Capture the cell that displays the provided text and extract its [x, y] central coordinate. 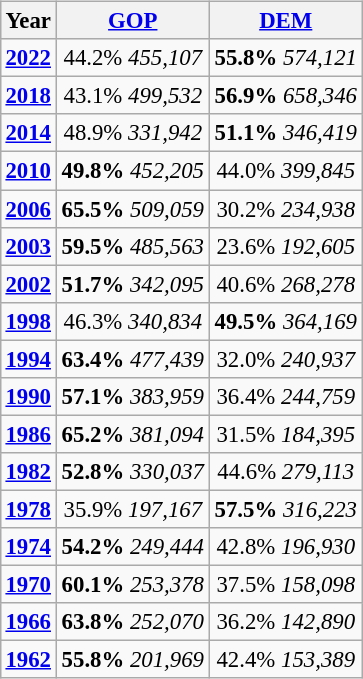
54.2% 249,444 [132, 547]
55.8% 574,121 [286, 58]
56.9% 658,346 [286, 96]
2022 [28, 58]
44.6% 279,113 [286, 472]
43.1% 499,532 [132, 96]
2006 [28, 209]
36.2% 142,890 [286, 622]
42.4% 153,389 [286, 660]
1970 [28, 584]
1966 [28, 622]
Year [28, 21]
51.7% 342,095 [132, 284]
1998 [28, 321]
1986 [28, 434]
2014 [28, 133]
60.1% 253,378 [132, 584]
GOP [132, 21]
2003 [28, 246]
44.0% 399,845 [286, 171]
46.3% 340,834 [132, 321]
57.5% 316,223 [286, 509]
63.8% 252,070 [132, 622]
51.1% 346,419 [286, 133]
35.9% 197,167 [132, 509]
48.9% 331,942 [132, 133]
49.8% 452,205 [132, 171]
57.1% 383,959 [132, 396]
36.4% 244,759 [286, 396]
32.0% 240,937 [286, 359]
1982 [28, 472]
55.8% 201,969 [132, 660]
52.8% 330,037 [132, 472]
1974 [28, 547]
1978 [28, 509]
49.5% 364,169 [286, 321]
31.5% 184,395 [286, 434]
2010 [28, 171]
63.4% 477,439 [132, 359]
1962 [28, 660]
1990 [28, 396]
DEM [286, 21]
44.2% 455,107 [132, 58]
65.5% 509,059 [132, 209]
42.8% 196,930 [286, 547]
2002 [28, 284]
59.5% 485,563 [132, 246]
2018 [28, 96]
40.6% 268,278 [286, 284]
1994 [28, 359]
65.2% 381,094 [132, 434]
23.6% 192,605 [286, 246]
37.5% 158,098 [286, 584]
30.2% 234,938 [286, 209]
